Identify which cell holds the provided text, then report its [x, y] central coordinate. 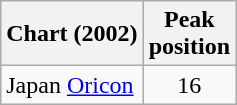
Japan Oricon [72, 85]
Peakposition [189, 34]
Chart (2002) [72, 34]
16 [189, 85]
